Return the [x, y] coordinate for the center point of the cell that contains the specified text.  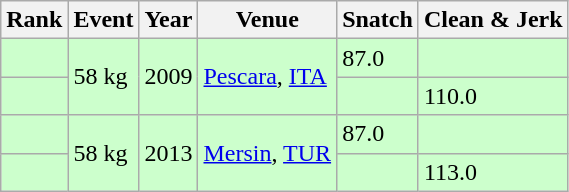
110.0 [493, 96]
Venue [268, 20]
2013 [168, 153]
113.0 [493, 172]
Rank [34, 20]
Mersin, TUR [268, 153]
Year [168, 20]
Clean & Jerk [493, 20]
2009 [168, 77]
Pescara, ITA [268, 77]
Snatch [378, 20]
Event [104, 20]
